Find where the given text appears and provide that cell's center as [X, Y] coordinate. 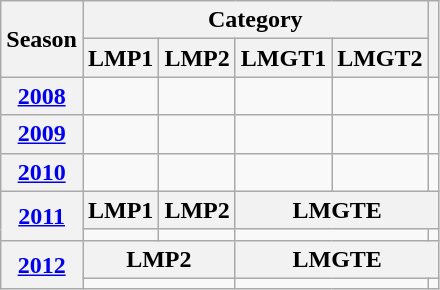
Category [255, 20]
LMGT1 [283, 58]
2012 [42, 264]
2008 [42, 96]
Season [42, 39]
2009 [42, 134]
LMGT2 [380, 58]
2010 [42, 172]
2011 [42, 216]
